Capture the cell that displays the provided text and extract its (x, y) central coordinate. 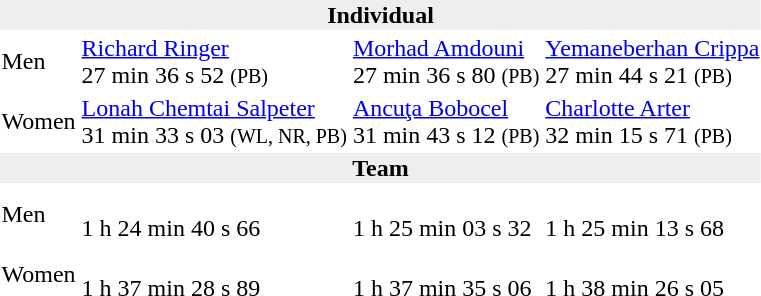
1 h 24 min 40 s 66 (214, 214)
Lonah Chemtai Salpeter 31 min 33 s 03 (WL, NR, PB) (214, 122)
Yemaneberhan Crippa 27 min 44 s 21 (PB) (652, 62)
1 h 25 min 13 s 68 (652, 214)
Charlotte Arter 32 min 15 s 71 (PB) (652, 122)
Team (380, 168)
Individual (380, 15)
Women (38, 122)
Richard Ringer 27 min 36 s 52 (PB) (214, 62)
Ancuţa Bobocel 31 min 43 s 12 (PB) (446, 122)
Morhad Amdouni 27 min 36 s 80 (PB) (446, 62)
1 h 25 min 03 s 32 (446, 214)
